Locate the cell with the specified text and output its [x, y] center coordinate. 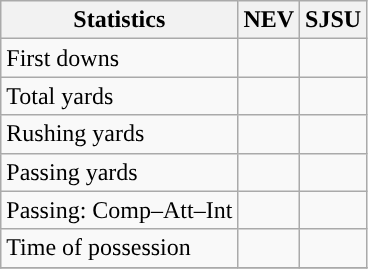
Time of possession [120, 248]
Rushing yards [120, 134]
Passing yards [120, 172]
SJSU [334, 20]
NEV [269, 20]
Total yards [120, 96]
Passing: Comp–Att–Int [120, 210]
Statistics [120, 20]
First downs [120, 58]
